Locate the cell with the specified text and output its (x, y) center coordinate. 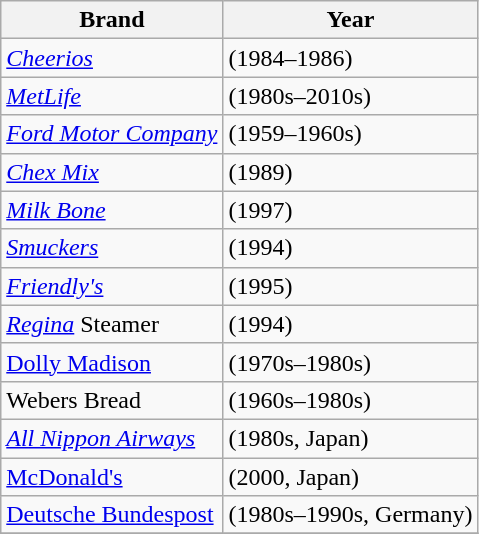
(1989) (350, 172)
Dolly Madison (112, 362)
Ford Motor Company (112, 134)
(1980s, Japan) (350, 438)
Brand (112, 20)
Cheerios (112, 58)
MetLife (112, 96)
(1995) (350, 286)
(1959–1960s) (350, 134)
(1980s–2010s) (350, 96)
All Nippon Airways (112, 438)
Deutsche Bundespost (112, 515)
(1960s–1980s) (350, 400)
Regina Steamer (112, 324)
McDonald's (112, 477)
(1984–1986) (350, 58)
Milk Bone (112, 210)
Smuckers (112, 248)
Year (350, 20)
(2000, Japan) (350, 477)
Chex Mix (112, 172)
Webers Bread (112, 400)
Friendly's (112, 286)
(1980s–1990s, Germany) (350, 515)
(1997) (350, 210)
(1970s–1980s) (350, 362)
